Find where the given text appears and provide that cell's center as (X, Y) coordinate. 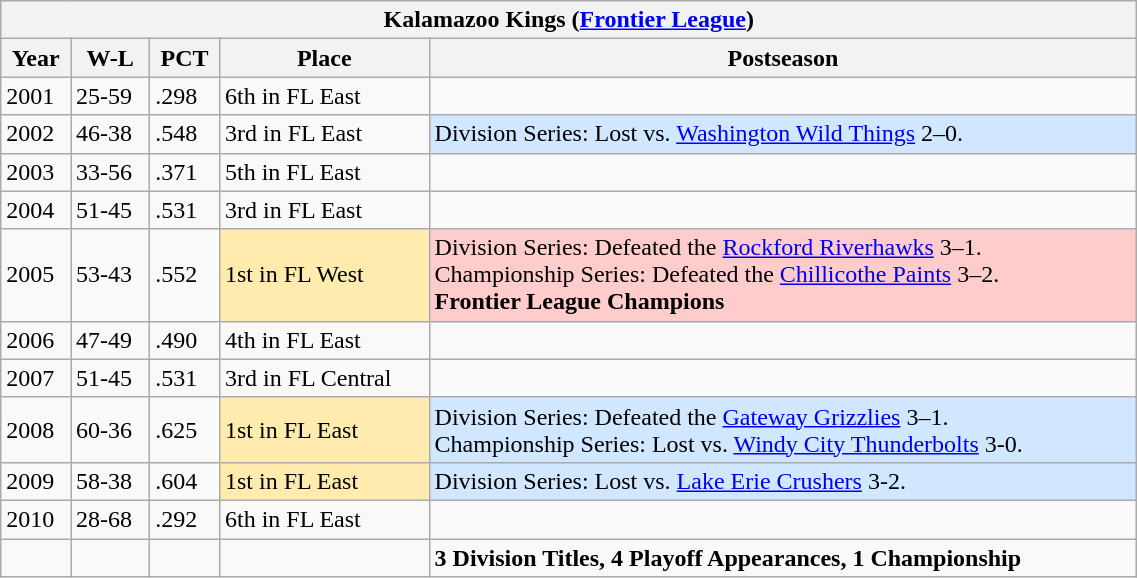
.552 (185, 275)
47-49 (110, 340)
.625 (185, 430)
Division Series: Defeated the Rockford Riverhawks 3–1.Championship Series: Defeated the Chillicothe Paints 3–2.Frontier League Champions (783, 275)
Division Series: Lost vs. Lake Erie Crushers 3-2. (783, 481)
3 Division Titles, 4 Playoff Appearances, 1 Championship (783, 557)
Division Series: Defeated the Gateway Grizzlies 3–1. Championship Series: Lost vs. Windy City Thunderbolts 3-0. (783, 430)
.490 (185, 340)
.298 (185, 96)
2005 (36, 275)
58-38 (110, 481)
Postseason (783, 58)
2010 (36, 519)
2008 (36, 430)
Kalamazoo Kings (Frontier League) (569, 20)
Division Series: Lost vs. Washington Wild Things 2–0. (783, 134)
2002 (36, 134)
W-L (110, 58)
25-59 (110, 96)
5th in FL East (324, 172)
1st in FL West (324, 275)
2004 (36, 210)
.548 (185, 134)
Place (324, 58)
.371 (185, 172)
.292 (185, 519)
4th in FL East (324, 340)
2003 (36, 172)
2009 (36, 481)
46-38 (110, 134)
2001 (36, 96)
Year (36, 58)
53-43 (110, 275)
PCT (185, 58)
28-68 (110, 519)
33-56 (110, 172)
2006 (36, 340)
2007 (36, 378)
3rd in FL Central (324, 378)
60-36 (110, 430)
.604 (185, 481)
